Locate the cell with the specified text and output its (X, Y) center coordinate. 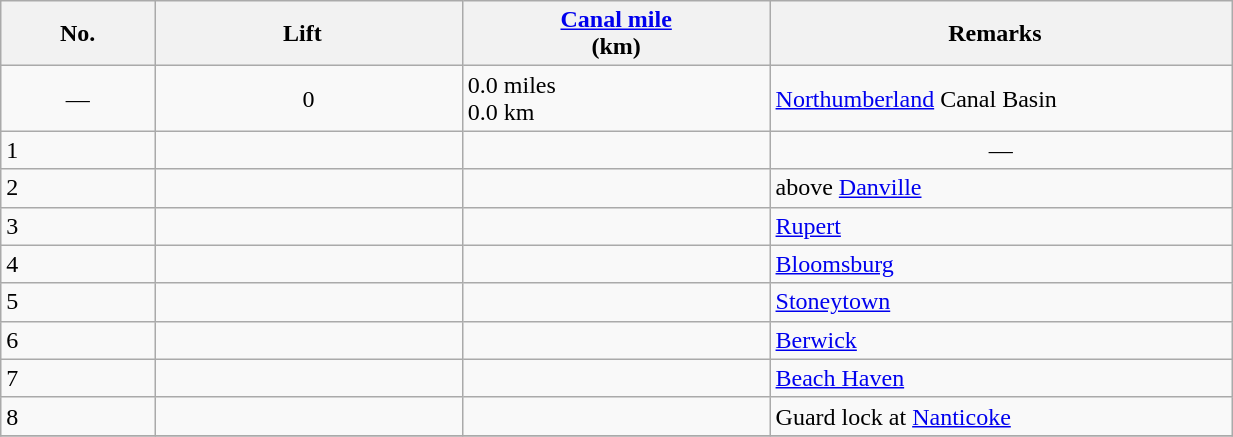
Northumberland Canal Basin (1001, 98)
5 (78, 302)
8 (78, 416)
No. (78, 34)
1 (78, 150)
above Danville (1001, 188)
Rupert (1001, 226)
Stoneytown (1001, 302)
0.0 miles0.0 km (616, 98)
7 (78, 378)
3 (78, 226)
0 (309, 98)
Berwick (1001, 340)
6 (78, 340)
Bloomsburg (1001, 264)
Remarks (1001, 34)
Lift (309, 34)
Beach Haven (1001, 378)
4 (78, 264)
Guard lock at Nanticoke (1001, 416)
Canal mile (km) (616, 34)
2 (78, 188)
